Capture the cell that displays the provided text and extract its (X, Y) central coordinate. 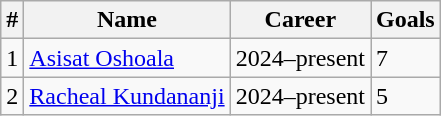
5 (405, 96)
Name (127, 20)
# (12, 20)
7 (405, 58)
Asisat Oshoala (127, 58)
2 (12, 96)
Goals (405, 20)
Racheal Kundananji (127, 96)
Career (300, 20)
1 (12, 58)
